Provide the (x, y) coordinate of the cell's center where the given text is located.  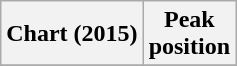
Chart (2015) (72, 34)
Peakposition (189, 34)
